Identify which cell holds the provided text, then report its (x, y) central coordinate. 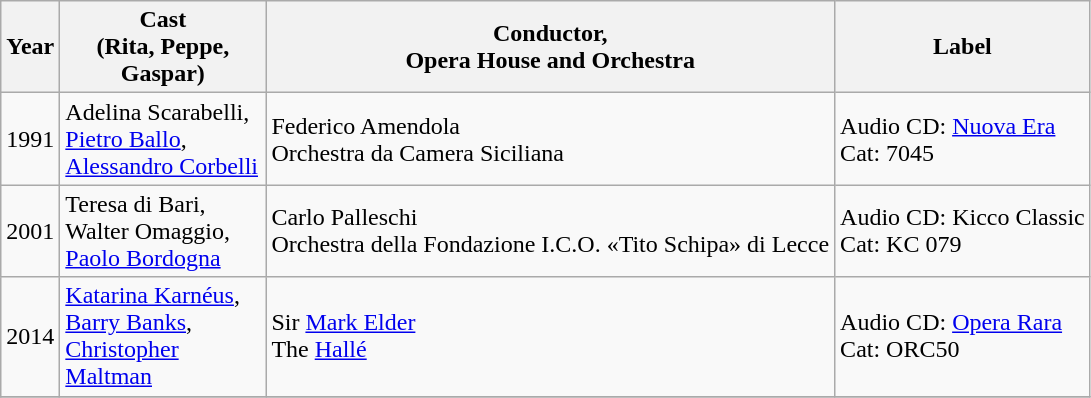
Cast (Rita, Peppe, Gaspar) (163, 47)
1991 (30, 139)
Federico AmendolaOrchestra da Camera Siciliana (550, 139)
Carlo PalleschiOrchestra della Fondazione I.C.O. «Tito Schipa» di Lecce (550, 231)
2014 (30, 336)
Label (963, 47)
Audio CD: Kicco ClassicCat: KC 079 (963, 231)
Year (30, 47)
Sir Mark ElderThe Hallé (550, 336)
Adelina Scarabelli,Pietro Ballo,Alessandro Corbelli (163, 139)
Teresa di Bari,Walter Omaggio,Paolo Bordogna (163, 231)
2001 (30, 231)
Conductor,Opera House and Orchestra (550, 47)
Audio CD: Opera RaraCat: ORC50 (963, 336)
Audio CD: Nuova EraCat: 7045 (963, 139)
Katarina Karnéus,Barry Banks,Christopher Maltman (163, 336)
